Search for the cell housing the specified text and yield its [x, y] center coordinate. 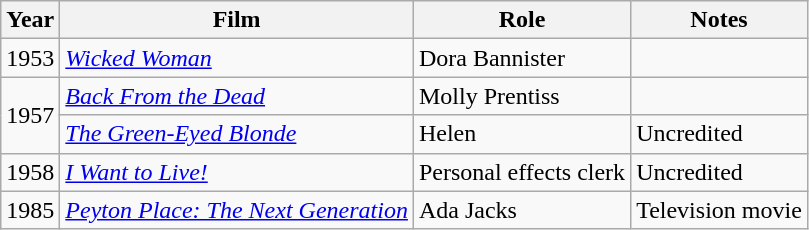
Film [237, 20]
Wicked Woman [237, 58]
Year [30, 20]
I Want to Live! [237, 172]
1953 [30, 58]
Molly Prentiss [522, 96]
Peyton Place: The Next Generation [237, 210]
1985 [30, 210]
Back From the Dead [237, 96]
Helen [522, 134]
Ada Jacks [522, 210]
The Green-Eyed Blonde [237, 134]
1957 [30, 115]
1958 [30, 172]
Personal effects clerk [522, 172]
Role [522, 20]
Television movie [720, 210]
Dora Bannister [522, 58]
Notes [720, 20]
